Determine the [X, Y] coordinate at the center of the cell enclosing the given text.  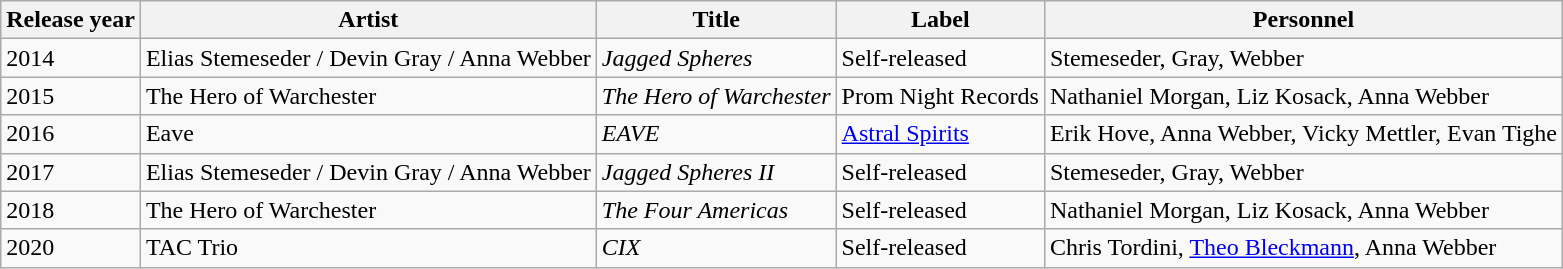
Chris Tordini, Theo Bleckmann, Anna Webber [1303, 248]
The Four Americas [716, 210]
2018 [71, 210]
2020 [71, 248]
Astral Spirits [940, 134]
TAC Trio [368, 248]
Label [940, 20]
Personnel [1303, 20]
Jagged Spheres II [716, 172]
Artist [368, 20]
CIX [716, 248]
2016 [71, 134]
Eave [368, 134]
2015 [71, 96]
Title [716, 20]
Prom Night Records [940, 96]
Release year [71, 20]
Jagged Spheres [716, 58]
Erik Hove, Anna Webber, Vicky Mettler, Evan Tighe [1303, 134]
2017 [71, 172]
2014 [71, 58]
EAVE [716, 134]
